Search for the cell housing the specified text and yield its (x, y) center coordinate. 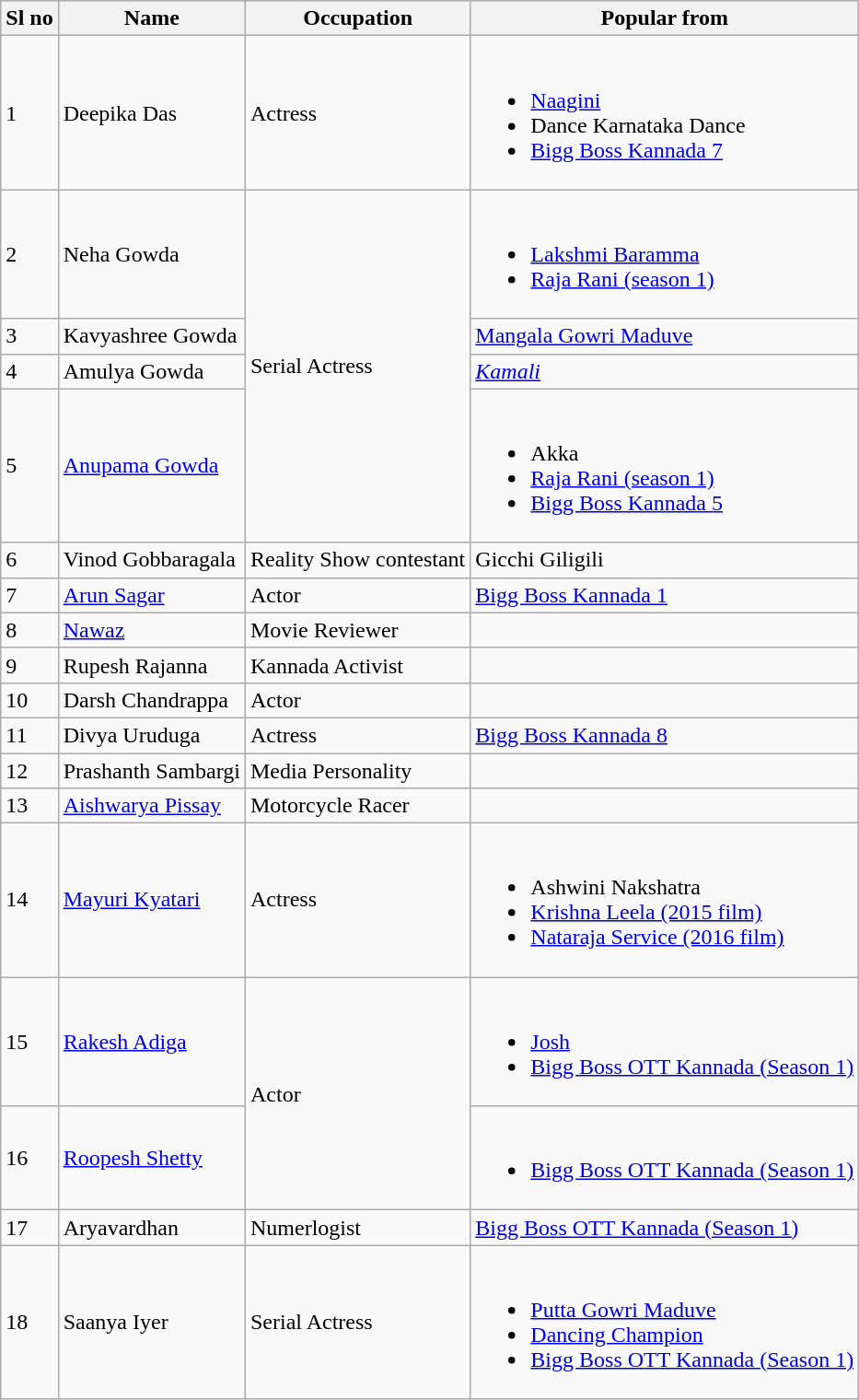
16 (29, 1159)
4 (29, 371)
Media Personality (357, 771)
Putta Gowri MaduveDancing ChampionBigg Boss OTT Kannada (Season 1) (665, 1323)
Mayuri Kyatari (151, 901)
AkkaRaja Rani (season 1)Bigg Boss Kannada 5 (665, 466)
Kannada Activist (357, 665)
11 (29, 735)
3 (29, 336)
Reality Show contestant (357, 560)
Rupesh Rajanna (151, 665)
6 (29, 560)
Rakesh Adiga (151, 1042)
Darsh Chandrappa (151, 700)
10 (29, 700)
Mangala Gowri Maduve (665, 336)
Kavyashree Gowda (151, 336)
Prashanth Sambargi (151, 771)
14 (29, 901)
Movie Reviewer (357, 630)
Ashwini NakshatraKrishna Leela (2015 film)Nataraja Service (2016 film) (665, 901)
Gicchi Giligili (665, 560)
Numerlogist (357, 1228)
13 (29, 806)
Motorcycle Racer (357, 806)
Lakshmi BarammaRaja Rani (season 1) (665, 254)
Anupama Gowda (151, 466)
Vinod Gobbaragala (151, 560)
Arun Sagar (151, 595)
Name (151, 18)
18 (29, 1323)
Amulya Gowda (151, 371)
9 (29, 665)
Sl no (29, 18)
12 (29, 771)
Aryavardhan (151, 1228)
5 (29, 466)
15 (29, 1042)
JoshBigg Boss OTT Kannada (Season 1) (665, 1042)
8 (29, 630)
Deepika Das (151, 112)
1 (29, 112)
Occupation (357, 18)
Nawaz (151, 630)
Bigg Boss Kannada 8 (665, 735)
Bigg Boss Kannada 1 (665, 595)
Divya Uruduga (151, 735)
7 (29, 595)
Roopesh Shetty (151, 1159)
Saanya Iyer (151, 1323)
17 (29, 1228)
NaaginiDance Karnataka DanceBigg Boss Kannada 7 (665, 112)
2 (29, 254)
Aishwarya Pissay (151, 806)
Kamali (665, 371)
Popular from (665, 18)
Neha Gowda (151, 254)
